Return (X, Y) of the center of cell containing provided text 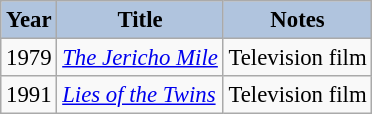
Lies of the Twins (140, 95)
1991 (29, 95)
Year (29, 20)
1979 (29, 58)
Title (140, 20)
Notes (298, 20)
The Jericho Mile (140, 58)
